Extract the (X, Y) coordinate from the center of the cell holding the provided text.  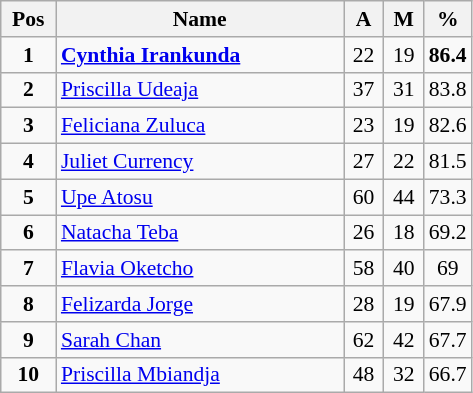
37 (364, 90)
Natacha Teba (200, 233)
1 (28, 55)
58 (364, 269)
40 (404, 269)
4 (28, 162)
67.9 (448, 304)
Priscilla Udeaja (200, 90)
32 (404, 375)
44 (404, 197)
67.7 (448, 340)
Pos (28, 19)
28 (364, 304)
83.8 (448, 90)
82.6 (448, 126)
69 (448, 269)
Sarah Chan (200, 340)
A (364, 19)
8 (28, 304)
26 (364, 233)
3 (28, 126)
73.3 (448, 197)
Priscilla Mbiandja (200, 375)
9 (28, 340)
7 (28, 269)
6 (28, 233)
Felizarda Jorge (200, 304)
Upe Atosu (200, 197)
31 (404, 90)
81.5 (448, 162)
27 (364, 162)
86.4 (448, 55)
Flavia Oketcho (200, 269)
23 (364, 126)
60 (364, 197)
5 (28, 197)
Feliciana Zuluca (200, 126)
2 (28, 90)
% (448, 19)
48 (364, 375)
Name (200, 19)
Cynthia Irankunda (200, 55)
18 (404, 233)
M (404, 19)
62 (364, 340)
42 (404, 340)
69.2 (448, 233)
10 (28, 375)
66.7 (448, 375)
Juliet Currency (200, 162)
